Locate the cell with the specified text and output its [x, y] center coordinate. 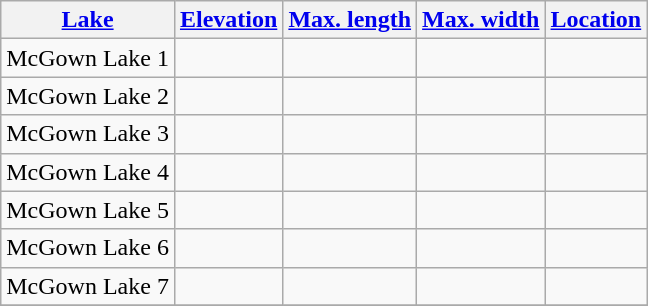
McGown Lake 4 [88, 172]
Max. width [481, 20]
McGown Lake 5 [88, 210]
McGown Lake 6 [88, 248]
McGown Lake 7 [88, 286]
McGown Lake 2 [88, 96]
McGown Lake 3 [88, 134]
Elevation [228, 20]
Max. length [350, 20]
Lake [88, 20]
Location [596, 20]
McGown Lake 1 [88, 58]
